Find where the given text appears and provide that cell's center as (X, Y) coordinate. 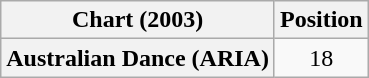
Position (321, 20)
Australian Dance (ARIA) (138, 58)
Chart (2003) (138, 20)
18 (321, 58)
